Output the [x, y] coordinate of the center of the cell containing the given text.  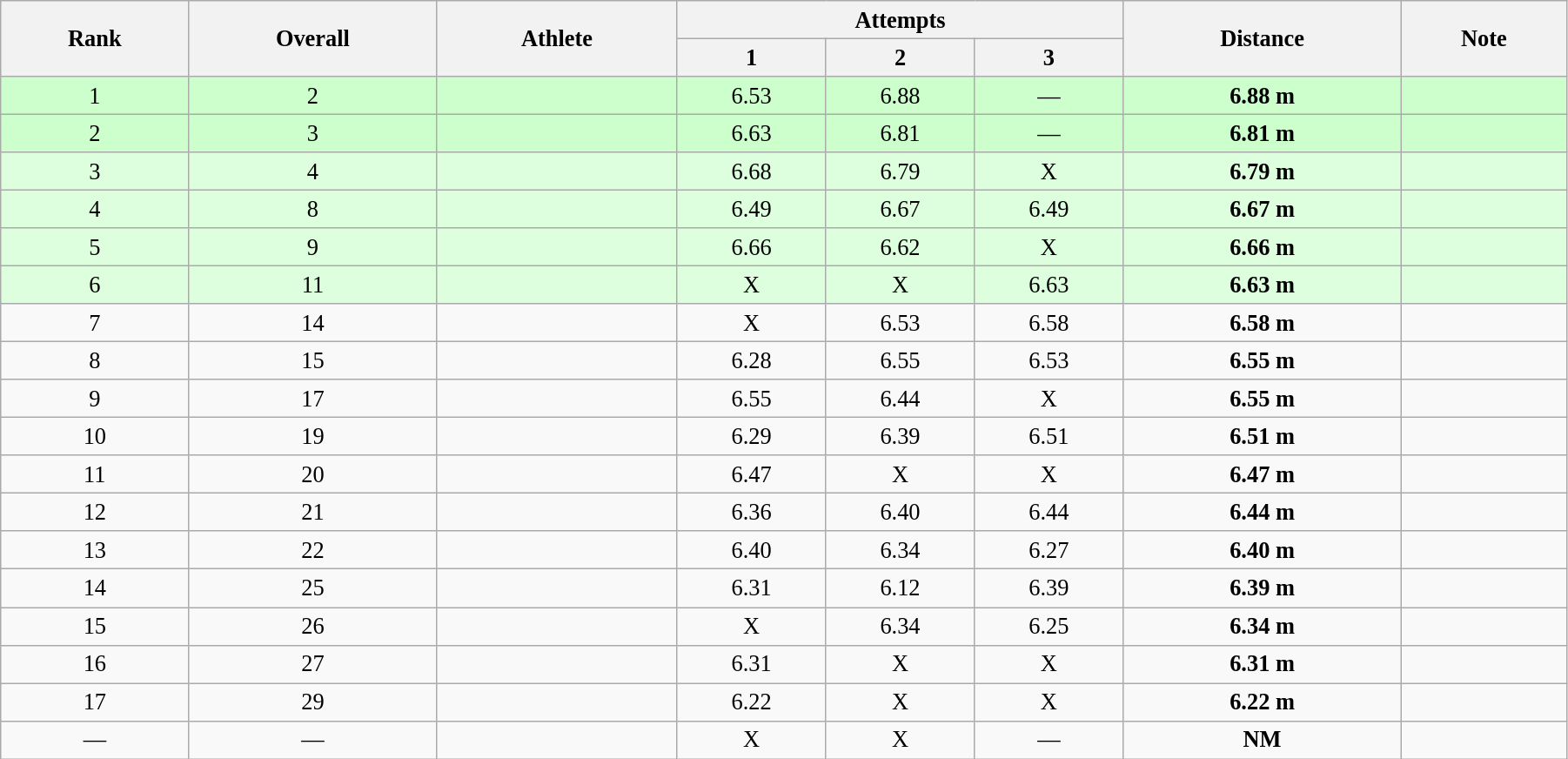
6.62 [900, 247]
6.66 m [1262, 247]
6.34 m [1262, 626]
6.28 [752, 360]
7 [95, 323]
Note [1484, 38]
6.66 [752, 247]
6.40 m [1262, 550]
5 [95, 247]
6.31 m [1262, 664]
6.58 m [1262, 323]
6.25 [1049, 626]
6.51 m [1262, 436]
6.47 m [1262, 474]
Rank [95, 38]
25 [313, 588]
Attempts [900, 19]
6.44 m [1262, 512]
6.88 [900, 95]
26 [313, 626]
NM [1262, 740]
6.63 m [1262, 285]
29 [313, 702]
Athlete [557, 38]
16 [95, 664]
22 [313, 550]
21 [313, 512]
6.27 [1049, 550]
6.12 [900, 588]
Overall [313, 38]
6.58 [1049, 323]
27 [313, 664]
6.81 m [1262, 133]
6.29 [752, 436]
6.67 m [1262, 209]
6.36 [752, 512]
6.88 m [1262, 95]
6.81 [900, 133]
6.79 m [1262, 171]
19 [313, 436]
Distance [1262, 38]
10 [95, 436]
6.22 m [1262, 702]
6 [95, 285]
6.22 [752, 702]
13 [95, 550]
6.39 m [1262, 588]
6.47 [752, 474]
6.79 [900, 171]
12 [95, 512]
6.68 [752, 171]
6.67 [900, 209]
6.51 [1049, 436]
20 [313, 474]
